Determine the [X, Y] coordinate at the center of the cell enclosing the given text.  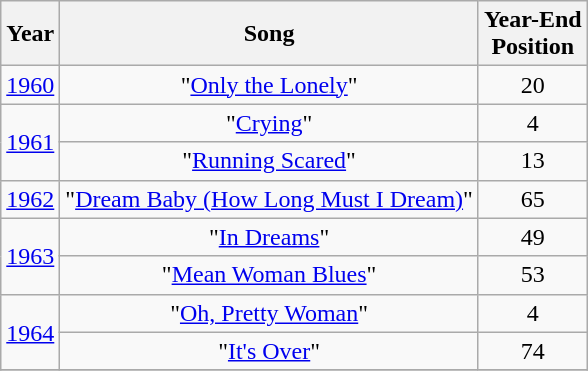
Song [270, 34]
Year-EndPosition [532, 34]
1962 [30, 199]
Year [30, 34]
"Only the Lonely" [270, 85]
53 [532, 275]
"Running Scared" [270, 161]
"It's Over" [270, 351]
1960 [30, 85]
74 [532, 351]
13 [532, 161]
"Dream Baby (How Long Must I Dream)" [270, 199]
1964 [30, 332]
"In Dreams" [270, 237]
65 [532, 199]
"Mean Woman Blues" [270, 275]
1961 [30, 142]
20 [532, 85]
"Oh, Pretty Woman" [270, 313]
49 [532, 237]
"Crying" [270, 123]
1963 [30, 256]
